Locate the cell with the specified text and output its (x, y) center coordinate. 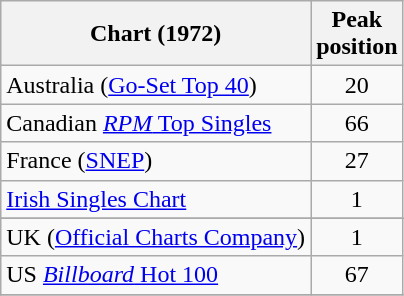
US Billboard Hot 100 (156, 275)
Canadian RPM Top Singles (156, 123)
Australia (Go-Set Top 40) (156, 85)
Peakposition (357, 34)
France (SNEP) (156, 161)
Chart (1972) (156, 34)
UK (Official Charts Company) (156, 237)
66 (357, 123)
67 (357, 275)
20 (357, 85)
27 (357, 161)
Irish Singles Chart (156, 199)
